Scan for the cell matching the given text and deliver its (x, y) coordinate at center. 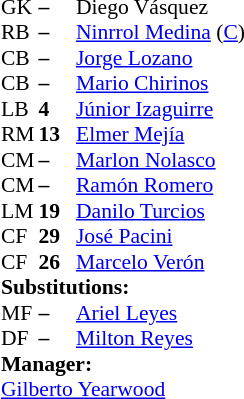
29 (57, 237)
LM (20, 211)
LB (20, 109)
4 (57, 109)
19 (57, 211)
26 (57, 262)
13 (57, 135)
RB (20, 33)
RM (20, 135)
DF (20, 339)
MF (20, 313)
